From the cell containing the given text, extract its center point as (x, y) coordinate. 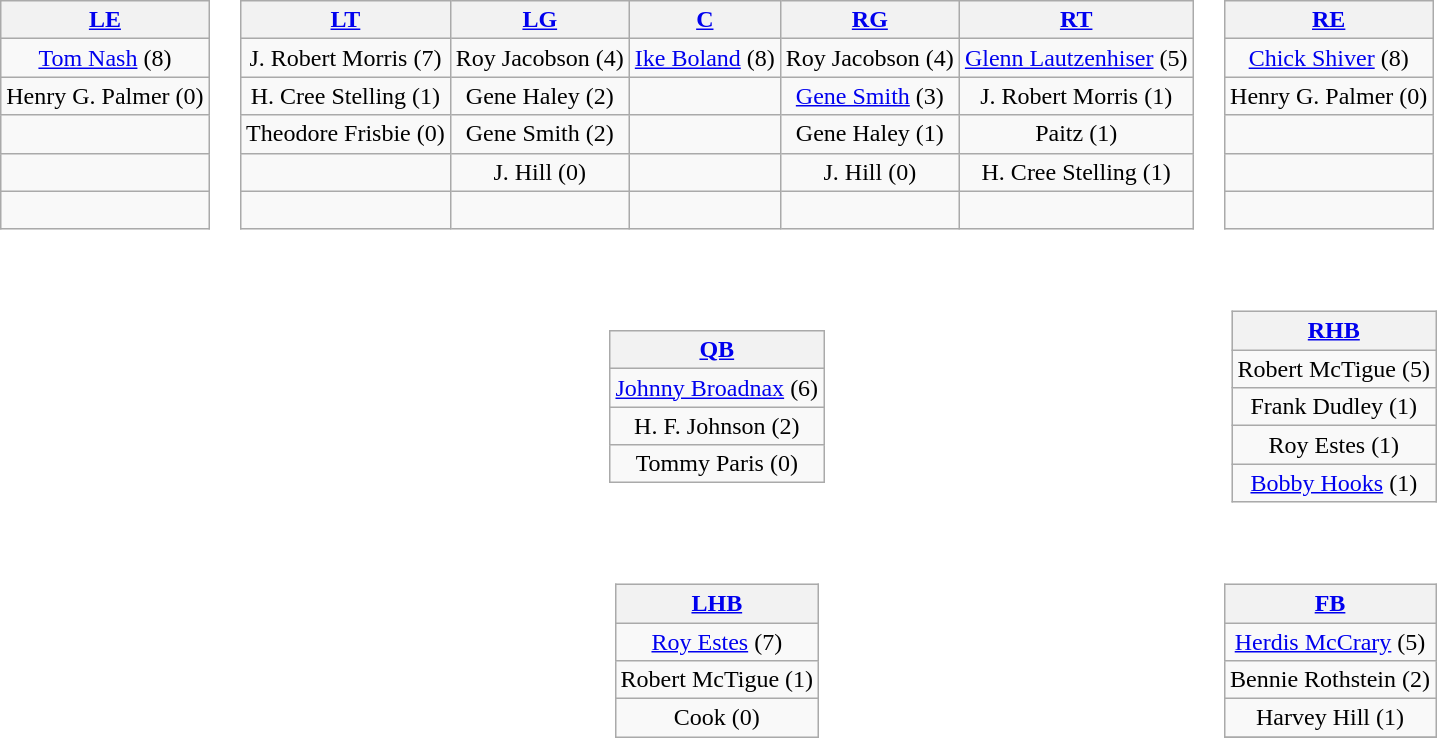
RHB (1334, 331)
QB Johnny Broadnax (6) H. F. Johnson (2) Tommy Paris (0) (728, 393)
Harvey Hill (1) (1330, 718)
Tommy Paris (0) (717, 464)
Chick Shiver (8) (1329, 58)
RG (870, 20)
Robert McTigue (5) (1334, 369)
LHB (717, 603)
Roy Estes (7) (717, 641)
Robert McTigue (1) (717, 680)
Paitz (1) (1076, 134)
J. Robert Morris (7) (346, 58)
RT (1076, 20)
J. Robert Morris (1) (1076, 96)
RE (1329, 20)
Gene Smith (2) (540, 134)
Gene Haley (1) (870, 134)
LT (346, 20)
QB (717, 350)
C (704, 20)
Theodore Frisbie (0) (346, 134)
Cook (0) (717, 718)
Bennie Rothstein (2) (1330, 680)
Frank Dudley (1) (1334, 407)
LE (105, 20)
Gene Smith (3) (870, 96)
Johnny Broadnax (6) (717, 388)
Ike Boland (8) (704, 58)
Tom Nash (8) (105, 58)
FB (1330, 603)
Bobby Hooks (1) (1334, 483)
Glenn Lautzenhiser (5) (1076, 58)
LG (540, 20)
H. F. Johnson (2) (717, 426)
Gene Haley (2) (540, 96)
Herdis McCrary (5) (1330, 641)
Roy Estes (1) (1334, 445)
